Pinpoint the cell where the given text exists, returning its [x, y] midpoint coordinate. 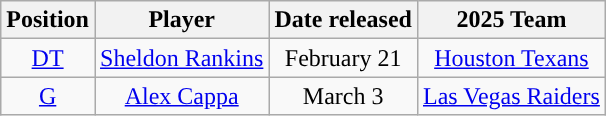
Houston Texans [511, 58]
DT [48, 58]
February 21 [344, 58]
Sheldon Rankins [181, 58]
Player [181, 20]
March 3 [344, 96]
Las Vegas Raiders [511, 96]
Alex Cappa [181, 96]
2025 Team [511, 20]
G [48, 96]
Position [48, 20]
Date released [344, 20]
